Scan for the cell matching the given text and deliver its [X, Y] coordinate at center. 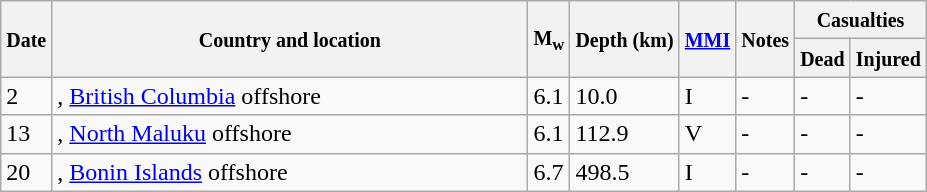
Mw [549, 39]
Notes [766, 39]
2 [26, 96]
498.5 [624, 172]
20 [26, 172]
Casualties [861, 20]
10.0 [624, 96]
Depth (km) [624, 39]
6.7 [549, 172]
Dead [823, 58]
, North Maluku offshore [290, 134]
V [708, 134]
112.9 [624, 134]
Country and location [290, 39]
Injured [888, 58]
13 [26, 134]
, Bonin Islands offshore [290, 172]
, British Columbia offshore [290, 96]
Date [26, 39]
MMI [708, 39]
